Identify which cell holds the provided text, then report its (x, y) central coordinate. 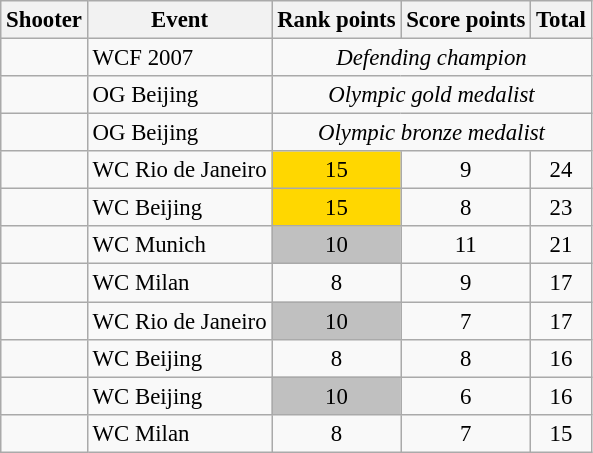
Event (180, 20)
WC Munich (180, 245)
Shooter (44, 20)
Total (561, 20)
Defending champion (432, 58)
24 (561, 170)
WCF 2007 (180, 58)
21 (561, 245)
Olympic bronze medalist (432, 133)
11 (466, 245)
Rank points (336, 20)
Olympic gold medalist (432, 95)
Score points (466, 20)
6 (466, 396)
23 (561, 208)
